Identify which cell holds the provided text, then report its [x, y] central coordinate. 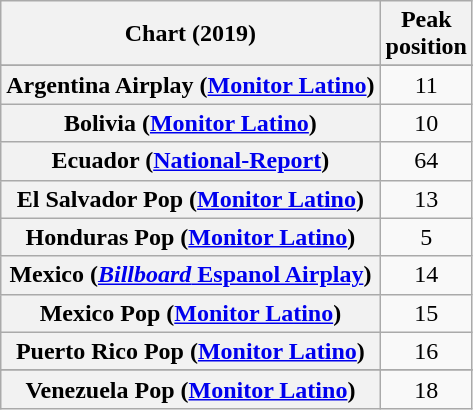
Argentina Airplay (Monitor Latino) [190, 85]
Peak position [426, 34]
14 [426, 275]
Honduras Pop (Monitor Latino) [190, 237]
18 [426, 389]
64 [426, 161]
Ecuador (National-Report) [190, 161]
Bolivia (Monitor Latino) [190, 123]
15 [426, 313]
5 [426, 237]
Mexico (Billboard Espanol Airplay) [190, 275]
16 [426, 351]
Venezuela Pop (Monitor Latino) [190, 389]
Chart (2019) [190, 34]
13 [426, 199]
El Salvador Pop (Monitor Latino) [190, 199]
11 [426, 85]
10 [426, 123]
Mexico Pop (Monitor Latino) [190, 313]
Puerto Rico Pop (Monitor Latino) [190, 351]
